Determine the [X, Y] coordinate at the center of the cell enclosing the given text.  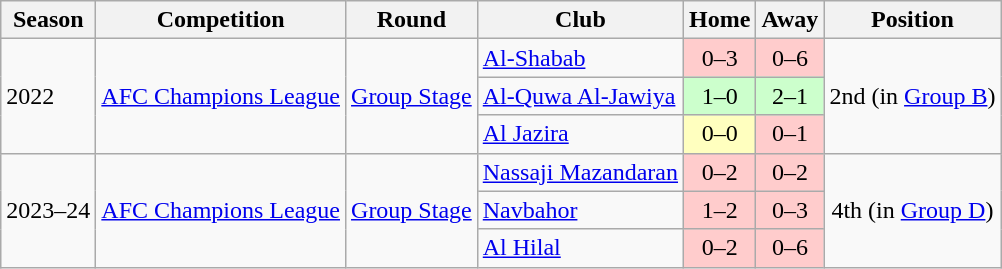
Away [790, 20]
Round [412, 20]
2–1 [790, 96]
Home [720, 20]
0–0 [720, 134]
Al Jazira [580, 134]
Nassaji Mazandaran [580, 172]
Club [580, 20]
Al Hilal [580, 248]
Navbahor [580, 210]
0–1 [790, 134]
1–2 [720, 210]
2023–24 [48, 210]
Position [912, 20]
Season [48, 20]
4th (in Group D) [912, 210]
Competition [221, 20]
2nd (in Group B) [912, 96]
2022 [48, 96]
1–0 [720, 96]
Al-Shabab [580, 58]
Al-Quwa Al-Jawiya [580, 96]
